For the text-containing cell, return its midpoint in [x, y] coordinate format. 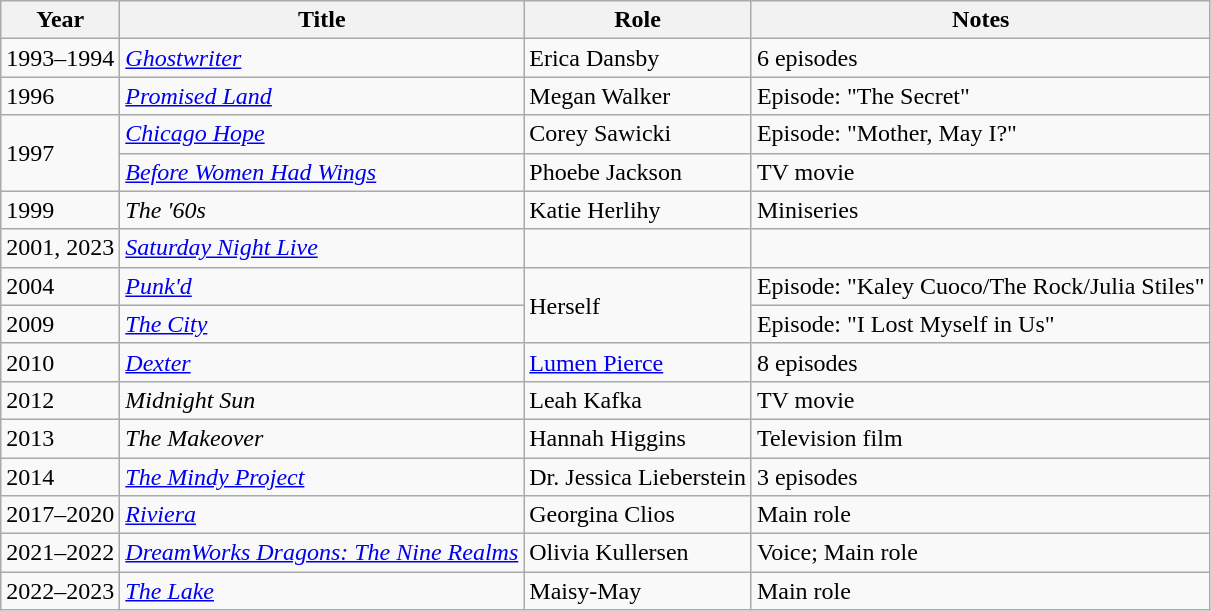
Hannah Higgins [638, 438]
Episode: "I Lost Myself in Us" [980, 324]
Miniseries [980, 210]
1997 [60, 153]
Herself [638, 305]
Episode: "The Secret" [980, 96]
Television film [980, 438]
The City [322, 324]
The Makeover [322, 438]
Ghostwriter [322, 58]
Punk'd [322, 286]
Georgina Clios [638, 515]
Dr. Jessica Lieberstein [638, 477]
Katie Herlihy [638, 210]
Voice; Main role [980, 553]
Chicago Hope [322, 134]
Megan Walker [638, 96]
Episode: "Kaley Cuoco/The Rock/Julia Stiles" [980, 286]
Olivia Kullersen [638, 553]
1996 [60, 96]
The Lake [322, 591]
Leah Kafka [638, 400]
2022–2023 [60, 591]
2009 [60, 324]
The Mindy Project [322, 477]
Year [60, 20]
2012 [60, 400]
Phoebe Jackson [638, 172]
DreamWorks Dragons: The Nine Realms [322, 553]
Promised Land [322, 96]
Title [322, 20]
6 episodes [980, 58]
Midnight Sun [322, 400]
Erica Dansby [638, 58]
2004 [60, 286]
Notes [980, 20]
Dexter [322, 362]
2010 [60, 362]
The '60s [322, 210]
2014 [60, 477]
Corey Sawicki [638, 134]
1999 [60, 210]
Maisy-May [638, 591]
Role [638, 20]
3 episodes [980, 477]
2017–2020 [60, 515]
Lumen Pierce [638, 362]
Episode: "Mother, May I?" [980, 134]
2021–2022 [60, 553]
8 episodes [980, 362]
2013 [60, 438]
2001, 2023 [60, 248]
Saturday Night Live [322, 248]
1993–1994 [60, 58]
Before Women Had Wings [322, 172]
Riviera [322, 515]
